Find where the given text appears and provide that cell's center as (X, Y) coordinate. 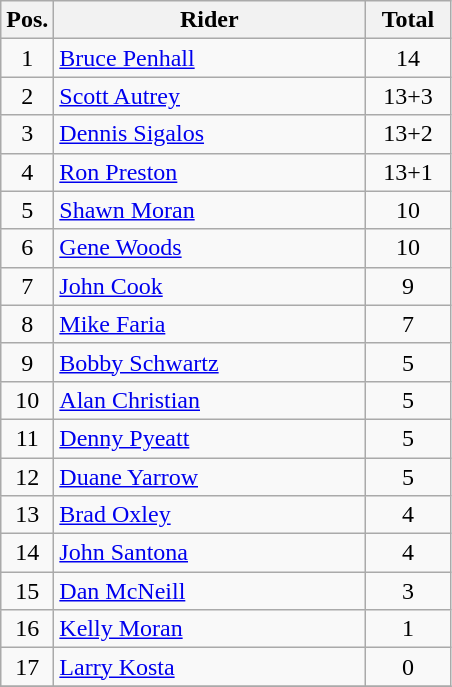
15 (28, 591)
13+2 (408, 134)
Shawn Moran (210, 210)
Pos. (28, 20)
Bobby Schwartz (210, 362)
17 (28, 667)
11 (28, 438)
Larry Kosta (210, 667)
Duane Yarrow (210, 477)
12 (28, 477)
Mike Faria (210, 324)
John Santona (210, 553)
Ron Preston (210, 172)
Dennis Sigalos (210, 134)
Dan McNeill (210, 591)
Kelly Moran (210, 629)
0 (408, 667)
Brad Oxley (210, 515)
13 (28, 515)
2 (28, 96)
Total (408, 20)
Alan Christian (210, 400)
John Cook (210, 286)
6 (28, 248)
Rider (210, 20)
Bruce Penhall (210, 58)
13+3 (408, 96)
Denny Pyeatt (210, 438)
13+1 (408, 172)
Gene Woods (210, 248)
8 (28, 324)
16 (28, 629)
Scott Autrey (210, 96)
